Locate the cell with the specified text and output its [X, Y] center coordinate. 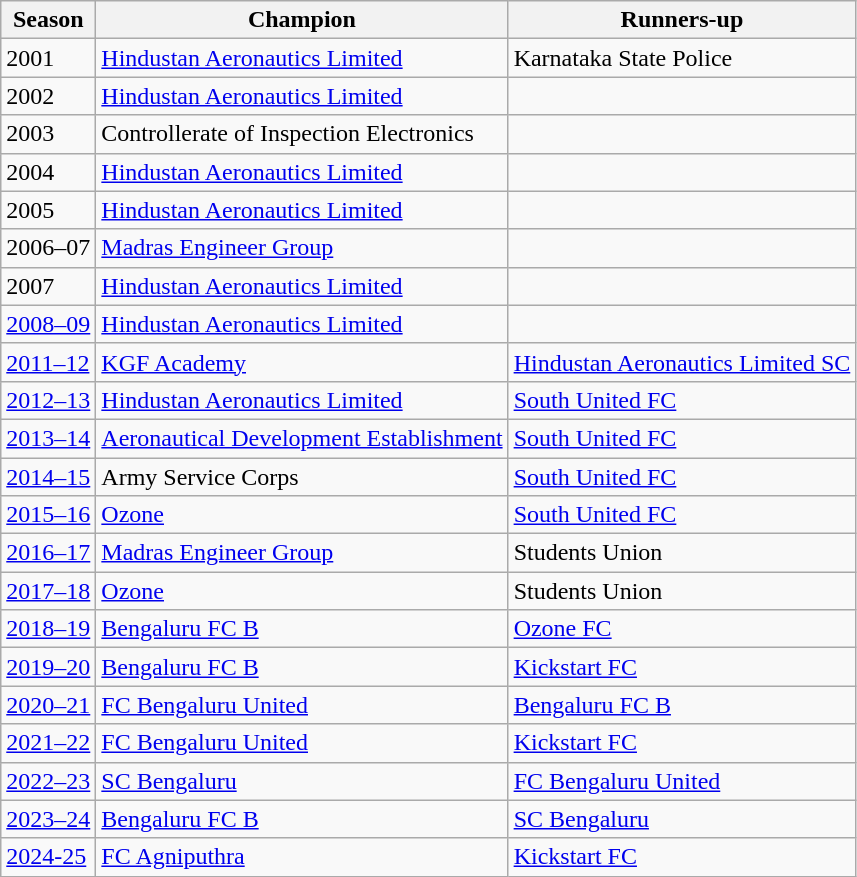
Runners-up [682, 20]
2016–17 [48, 553]
2024-25 [48, 857]
2004 [48, 172]
2020–21 [48, 705]
2001 [48, 58]
2003 [48, 134]
2014–15 [48, 477]
2019–20 [48, 667]
2021–22 [48, 743]
Ozone FC [682, 629]
2008–09 [48, 324]
2011–12 [48, 362]
2013–14 [48, 438]
2002 [48, 96]
2005 [48, 210]
2007 [48, 286]
FC Agniputhra [302, 857]
2018–19 [48, 629]
Karnataka State Police [682, 58]
Army Service Corps [302, 477]
KGF Academy [302, 362]
2017–18 [48, 591]
2006–07 [48, 248]
Season [48, 20]
Hindustan Aeronautics Limited SC [682, 362]
2012–13 [48, 400]
2015–16 [48, 515]
Controllerate of Inspection Electronics [302, 134]
Aeronautical Development Establishment [302, 438]
2022–23 [48, 781]
Champion [302, 20]
2023–24 [48, 819]
